Locate the cell with the specified text and output its (X, Y) center coordinate. 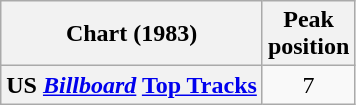
Chart (1983) (132, 34)
7 (308, 85)
Peakposition (308, 34)
US Billboard Top Tracks (132, 85)
